Output the (x, y) coordinate of the center of the cell containing the given text.  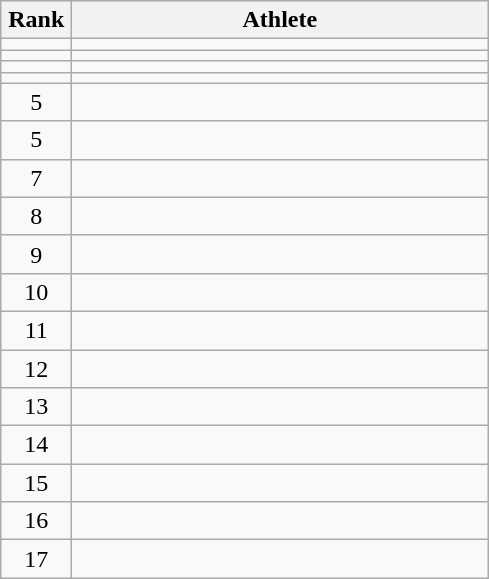
16 (36, 521)
15 (36, 483)
12 (36, 369)
Athlete (280, 20)
11 (36, 330)
9 (36, 254)
17 (36, 559)
14 (36, 445)
8 (36, 216)
Rank (36, 20)
7 (36, 178)
10 (36, 292)
13 (36, 407)
